From the cell containing the given text, extract its center point as [x, y] coordinate. 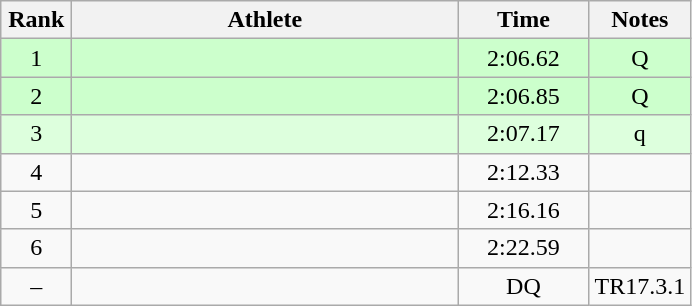
6 [36, 248]
2:12.33 [524, 172]
4 [36, 172]
Notes [640, 20]
q [640, 134]
2:06.62 [524, 58]
TR17.3.1 [640, 286]
DQ [524, 286]
Athlete [265, 20]
2:22.59 [524, 248]
Time [524, 20]
1 [36, 58]
3 [36, 134]
5 [36, 210]
2 [36, 96]
Rank [36, 20]
2:06.85 [524, 96]
2:07.17 [524, 134]
2:16.16 [524, 210]
– [36, 286]
